Output the [X, Y] coordinate of the center of the cell containing the given text.  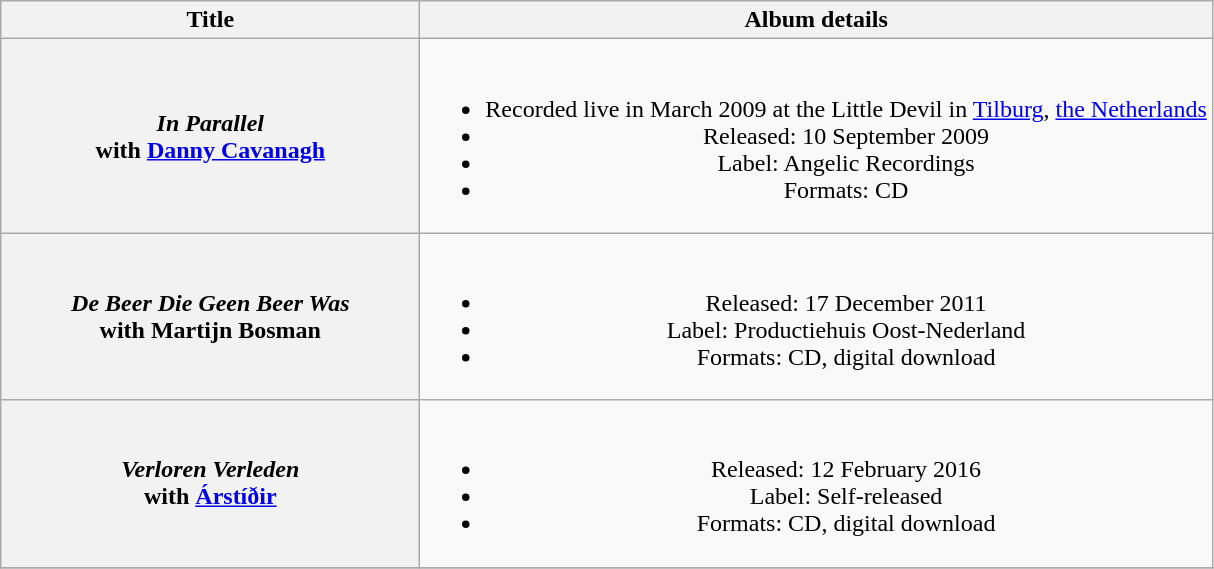
In Parallelwith Danny Cavanagh [210, 136]
Released: 12 February 2016Label: Self-releasedFormats: CD, digital download [816, 484]
Recorded live in March 2009 at the Little Devil in Tilburg, the NetherlandsReleased: 10 September 2009Label: Angelic RecordingsFormats: CD [816, 136]
De Beer Die Geen Beer Waswith Martijn Bosman [210, 316]
Album details [816, 20]
Released: 17 December 2011Label: Productiehuis Oost-NederlandFormats: CD, digital download [816, 316]
Title [210, 20]
Verloren Verledenwith Árstíðir [210, 484]
